Extract the (x, y) coordinate from the center of the cell holding the provided text.  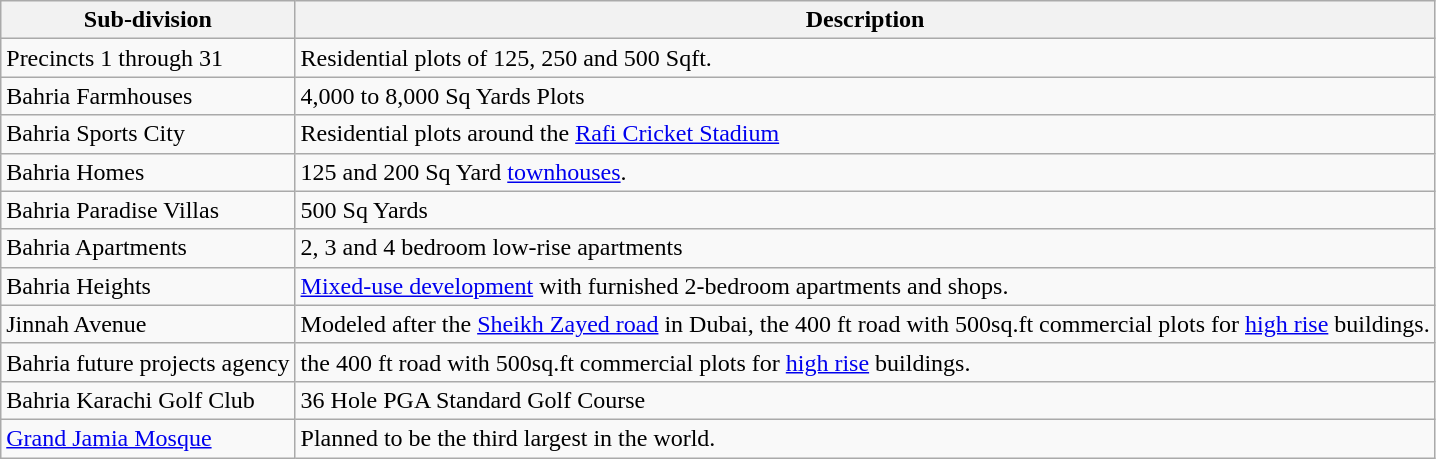
Modeled after the Sheikh Zayed road in Dubai, the 400 ft road with 500sq.ft commercial plots for high rise buildings. (865, 324)
Bahria Karachi Golf Club (148, 400)
Mixed-use development with furnished 2-bedroom apartments and shops. (865, 286)
Residential plots around the Rafi Cricket Stadium (865, 134)
Bahria future projects agency (148, 362)
Bahria Homes (148, 172)
Bahria Sports City (148, 134)
Bahria Paradise Villas (148, 210)
Precincts 1 through 31 (148, 58)
Description (865, 20)
Bahria Apartments (148, 248)
36 Hole PGA Standard Golf Course (865, 400)
Jinnah Avenue (148, 324)
the 400 ft road with 500sq.ft commercial plots for high rise buildings. (865, 362)
500 Sq Yards (865, 210)
2, 3 and 4 bedroom low-rise apartments (865, 248)
Sub-division (148, 20)
Bahria Farmhouses (148, 96)
Residential plots of 125, 250 and 500 Sqft. (865, 58)
4,000 to 8,000 Sq Yards Plots (865, 96)
Grand Jamia Mosque (148, 438)
Planned to be the third largest in the world. (865, 438)
Bahria Heights (148, 286)
125 and 200 Sq Yard townhouses. (865, 172)
